Locate the cell with the specified text and output its (x, y) center coordinate. 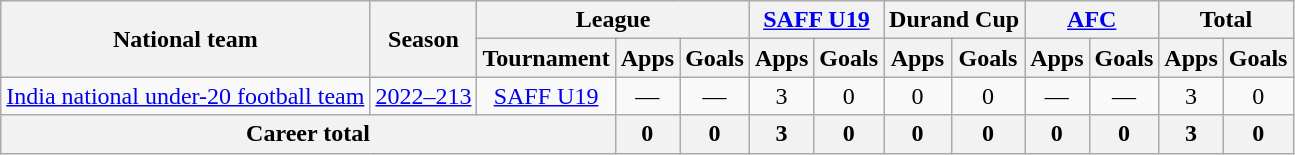
Season (424, 39)
2022–213 (424, 96)
Durand Cup (954, 20)
Career total (308, 134)
Total (1226, 20)
National team (186, 39)
India national under-20 football team (186, 96)
Tournament (546, 58)
AFC (1092, 20)
League (613, 20)
